Capture the cell that displays the provided text and extract its (x, y) central coordinate. 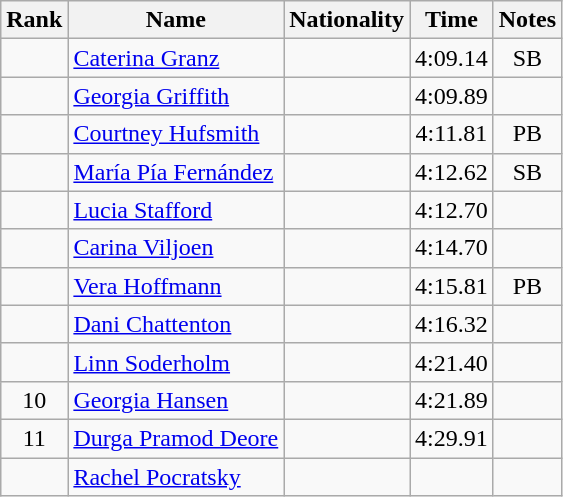
Courtney Hufsmith (176, 134)
Georgia Hansen (176, 400)
Time (452, 20)
10 (34, 400)
4:09.89 (452, 96)
María Pía Fernández (176, 172)
4:12.62 (452, 172)
4:11.81 (452, 134)
Notes (527, 20)
Rachel Pocratsky (176, 477)
Linn Soderholm (176, 362)
4:21.89 (452, 400)
4:21.40 (452, 362)
11 (34, 438)
4:09.14 (452, 58)
Dani Chattenton (176, 324)
4:29.91 (452, 438)
Vera Hoffmann (176, 286)
Name (176, 20)
Rank (34, 20)
4:15.81 (452, 286)
Nationality (347, 20)
4:14.70 (452, 248)
Lucia Stafford (176, 210)
4:16.32 (452, 324)
Georgia Griffith (176, 96)
4:12.70 (452, 210)
Durga Pramod Deore (176, 438)
Caterina Granz (176, 58)
Carina Viljoen (176, 248)
